Find where the given text appears and provide that cell's center as (x, y) coordinate. 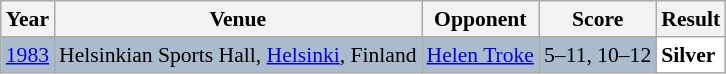
Result (690, 19)
Score (598, 19)
Opponent (480, 19)
Silver (690, 55)
5–11, 10–12 (598, 55)
Helsinkian Sports Hall, Helsinki, Finland (238, 55)
Helen Troke (480, 55)
Venue (238, 19)
1983 (28, 55)
Year (28, 19)
